Capture the cell that displays the provided text and extract its (x, y) central coordinate. 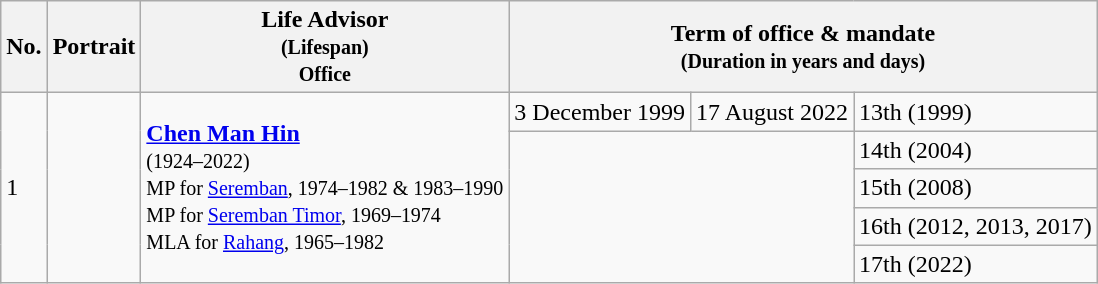
Portrait (94, 47)
Chen Man Hin (1924–2022) MP for Seremban, 1974–1982 & 1983–1990 MP for Seremban Timor, 1969–1974 MLA for Rahang, 1965–1982 (325, 188)
15th (2008) (976, 188)
No. (24, 47)
17th (2022) (976, 264)
16th (2012, 2013, 2017) (976, 226)
3 December 1999 (600, 112)
14th (2004) (976, 150)
1 (24, 188)
17 August 2022 (772, 112)
Term of office & mandate(Duration in years and days) (803, 47)
13th (1999) (976, 112)
Life Advisor(Lifespan)Office (325, 47)
